Find where the given text appears and provide that cell's center as [X, Y] coordinate. 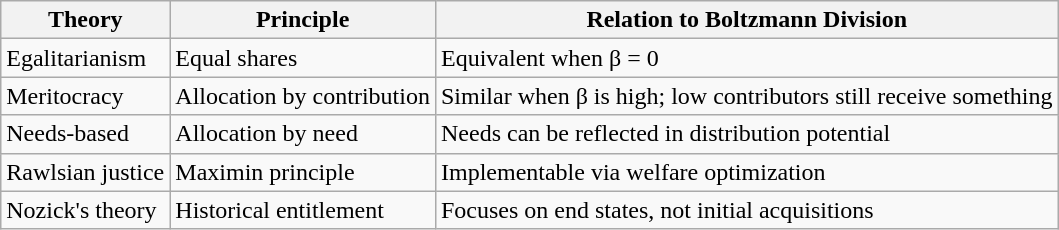
Egalitarianism [86, 58]
Equal shares [303, 58]
Needs can be reflected in distribution potential [746, 134]
Maximin principle [303, 172]
Allocation by need [303, 134]
Nozick's theory [86, 210]
Principle [303, 20]
Implementable via welfare optimization [746, 172]
Needs-based [86, 134]
Relation to Boltzmann Division [746, 20]
Focuses on end states, not initial acquisitions [746, 210]
Theory [86, 20]
Similar when β is high; low contributors still receive something [746, 96]
Allocation by contribution [303, 96]
Rawlsian justice [86, 172]
Historical entitlement [303, 210]
Meritocracy [86, 96]
Equivalent when β = 0 [746, 58]
